Extract the [X, Y] coordinate from the center of the cell holding the provided text.  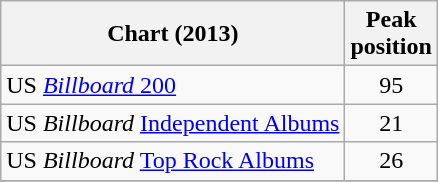
21 [391, 123]
Chart (2013) [173, 34]
US Billboard 200 [173, 85]
US Billboard Top Rock Albums [173, 161]
26 [391, 161]
Peakposition [391, 34]
US Billboard Independent Albums [173, 123]
95 [391, 85]
